Determine the (X, Y) coordinate at the center of the cell enclosing the given text.  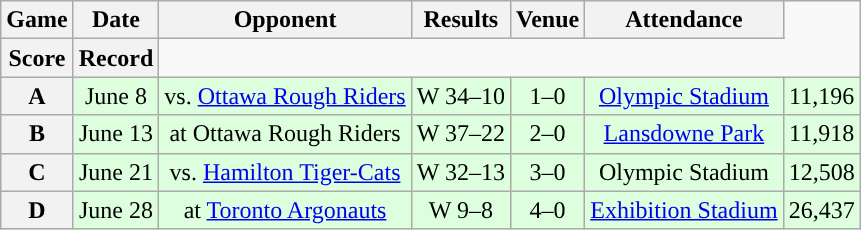
Record (116, 58)
26,437 (822, 210)
2–0 (548, 134)
Results (460, 20)
Lansdowne Park (684, 134)
Score (37, 58)
D (37, 210)
Game (37, 20)
3–0 (548, 172)
vs. Hamilton Tiger-Cats (285, 172)
Date (116, 20)
June 28 (116, 210)
A (37, 96)
B (37, 134)
12,508 (822, 172)
at Toronto Argonauts (285, 210)
11,196 (822, 96)
vs. Ottawa Rough Riders (285, 96)
1–0 (548, 96)
4–0 (548, 210)
at Ottawa Rough Riders (285, 134)
June 8 (116, 96)
June 21 (116, 172)
Attendance (684, 20)
Venue (548, 20)
Opponent (285, 20)
C (37, 172)
W 37–22 (460, 134)
11,918 (822, 134)
Exhibition Stadium (684, 210)
W 34–10 (460, 96)
W 9–8 (460, 210)
June 13 (116, 134)
W 32–13 (460, 172)
